Search for the cell housing the specified text and yield its [X, Y] center coordinate. 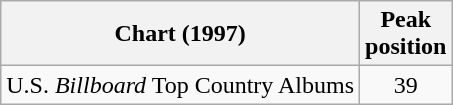
Peakposition [406, 34]
39 [406, 85]
U.S. Billboard Top Country Albums [180, 85]
Chart (1997) [180, 34]
